Detect which cell encompasses the target text, then output its (X, Y) center coordinate. 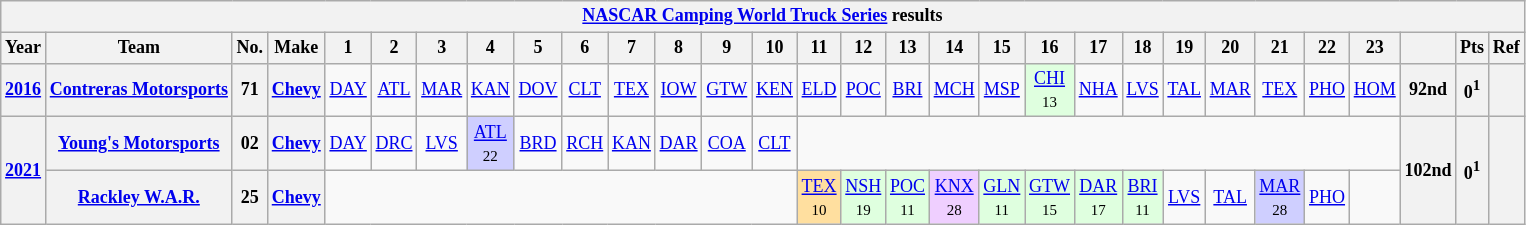
7 (632, 48)
5 (538, 48)
10 (775, 48)
Pts (1472, 48)
ATL22 (491, 144)
2021 (24, 170)
MAR28 (1280, 197)
92nd (1428, 90)
HOM (1374, 90)
ELD (819, 90)
No. (250, 48)
16 (1050, 48)
Rackley W.A.R. (138, 197)
11 (819, 48)
12 (864, 48)
2016 (24, 90)
Team (138, 48)
Year (24, 48)
KEN (775, 90)
22 (1328, 48)
14 (954, 48)
Young's Motorsports (138, 144)
4 (491, 48)
TEX10 (819, 197)
02 (250, 144)
NSH19 (864, 197)
1 (348, 48)
2 (394, 48)
3 (442, 48)
DAR17 (1098, 197)
COA (727, 144)
GTW (727, 90)
MCH (954, 90)
8 (678, 48)
6 (585, 48)
Ref (1506, 48)
KNX28 (954, 197)
18 (1142, 48)
IOW (678, 90)
CHI13 (1050, 90)
BRD (538, 144)
21 (1280, 48)
DOV (538, 90)
Contreras Motorsports (138, 90)
19 (1184, 48)
DRC (394, 144)
13 (908, 48)
25 (250, 197)
15 (1002, 48)
BRI11 (1142, 197)
NASCAR Camping World Truck Series results (762, 16)
Make (296, 48)
MSP (1002, 90)
ATL (394, 90)
23 (1374, 48)
102nd (1428, 170)
RCH (585, 144)
20 (1230, 48)
DAR (678, 144)
NHA (1098, 90)
71 (250, 90)
GTW15 (1050, 197)
POC11 (908, 197)
GLN11 (1002, 197)
9 (727, 48)
POC (864, 90)
17 (1098, 48)
BRI (908, 90)
